Find where the given text appears and provide that cell's center as (x, y) coordinate. 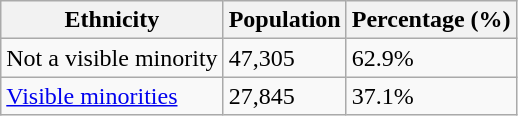
Percentage (%) (431, 20)
27,845 (284, 96)
Population (284, 20)
Ethnicity (112, 20)
37.1% (431, 96)
Not a visible minority (112, 58)
47,305 (284, 58)
Visible minorities (112, 96)
62.9% (431, 58)
